Output the [X, Y] coordinate of the center of the cell containing the given text.  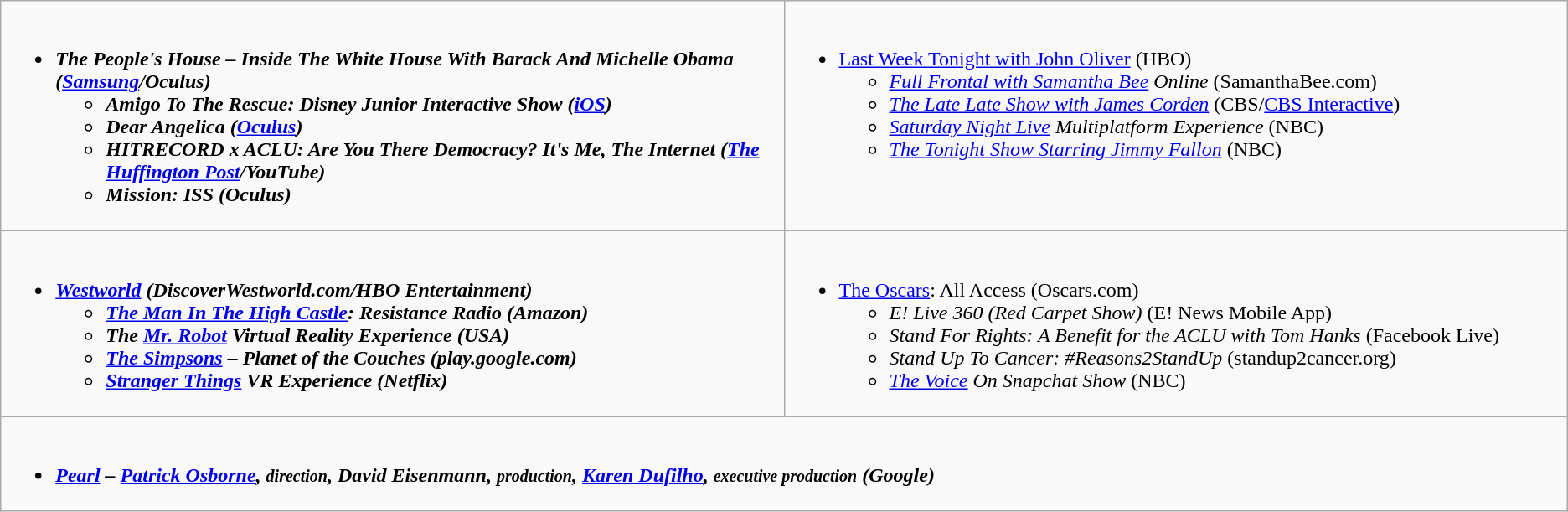
Pearl – Patrick Osborne, direction, David Eisenmann, production, Karen Dufilho, executive production (Google) [784, 464]
